Find where the given text appears and provide that cell's center as (x, y) coordinate. 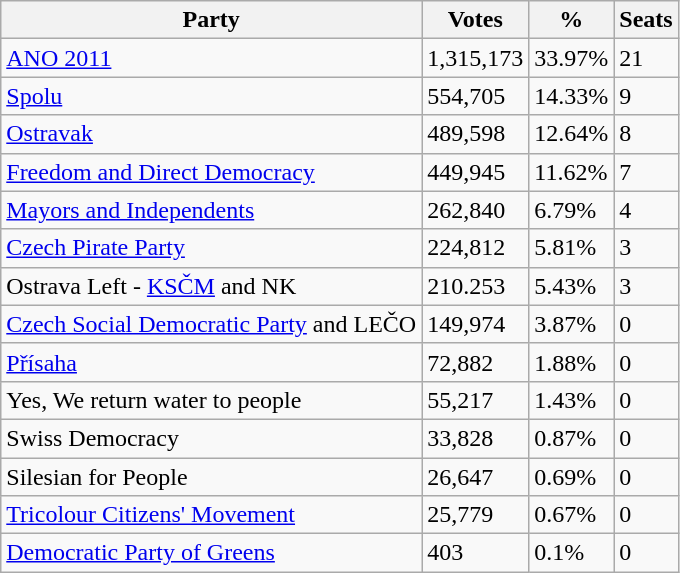
449,945 (476, 172)
Party (212, 20)
0.69% (572, 477)
Swiss Democracy (212, 438)
210.253 (476, 286)
Votes (476, 20)
9 (646, 96)
Ostrava Left - KSČM and NK (212, 286)
262,840 (476, 210)
11.62% (572, 172)
224,812 (476, 248)
21 (646, 58)
7 (646, 172)
6.79% (572, 210)
5.81% (572, 248)
% (572, 20)
12.64% (572, 134)
Yes, We return water to people (212, 400)
0.1% (572, 553)
149,974 (476, 324)
72,882 (476, 362)
14.33% (572, 96)
Spolu (212, 96)
1,315,173 (476, 58)
1.43% (572, 400)
ANO 2011 (212, 58)
1.88% (572, 362)
8 (646, 134)
0.87% (572, 438)
Czech Pirate Party (212, 248)
554,705 (476, 96)
5.43% (572, 286)
Silesian for People (212, 477)
Přísaha (212, 362)
403 (476, 553)
4 (646, 210)
3.87% (572, 324)
Ostravak (212, 134)
33,828 (476, 438)
25,779 (476, 515)
Seats (646, 20)
Democratic Party of Greens (212, 553)
26,647 (476, 477)
55,217 (476, 400)
Czech Social Democratic Party and LEČO (212, 324)
Mayors and Independents (212, 210)
Freedom and Direct Democracy (212, 172)
33.97% (572, 58)
Tricolour Citizens' Movement (212, 515)
489,598 (476, 134)
0.67% (572, 515)
